Capture the cell that displays the provided text and extract its [x, y] central coordinate. 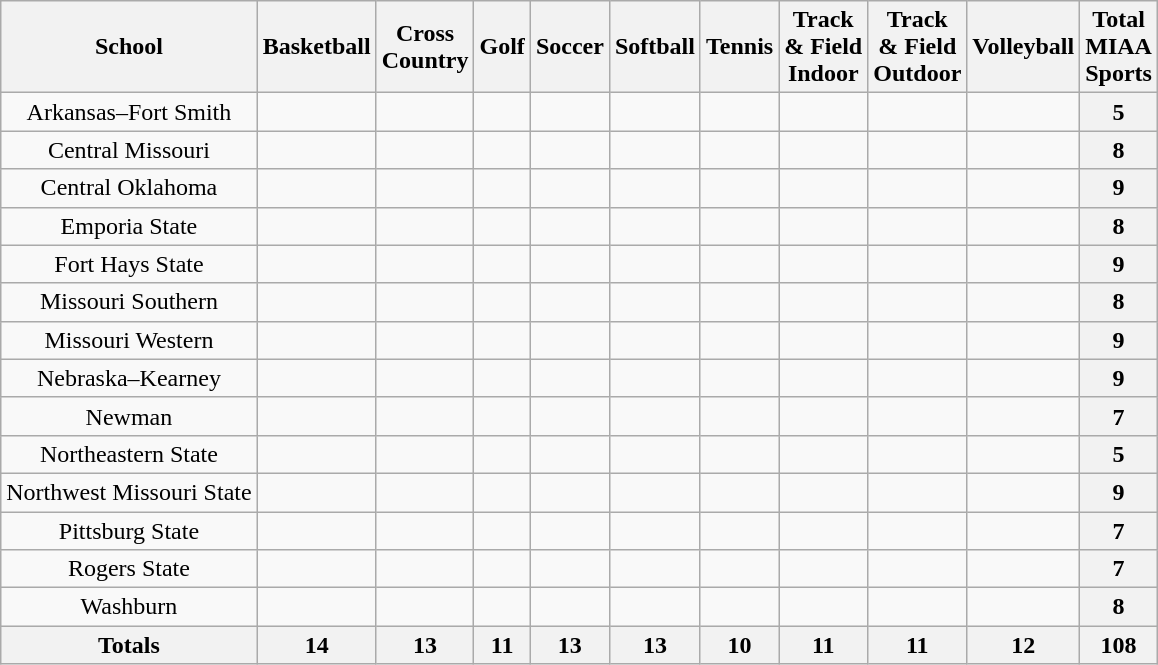
Rogers State [129, 569]
Softball [654, 47]
Northwest Missouri State [129, 492]
Central Oklahoma [129, 188]
Missouri Southern [129, 302]
Washburn [129, 607]
Tennis [739, 47]
Fort Hays State [129, 264]
Arkansas–Fort Smith [129, 112]
Nebraska–Kearney [129, 378]
Totals [129, 645]
Volleyball [1024, 47]
108 [1119, 645]
Missouri Western [129, 340]
Newman [129, 416]
Track& FieldOutdoor [918, 47]
Track& FieldIndoor [824, 47]
Golf [502, 47]
CrossCountry [425, 47]
School [129, 47]
TotalMIAASports [1119, 47]
10 [739, 645]
Soccer [570, 47]
12 [1024, 645]
Basketball [316, 47]
14 [316, 645]
Emporia State [129, 226]
Northeastern State [129, 454]
Central Missouri [129, 150]
Pittsburg State [129, 531]
